Determine the (X, Y) coordinate at the center of the cell enclosing the given text.  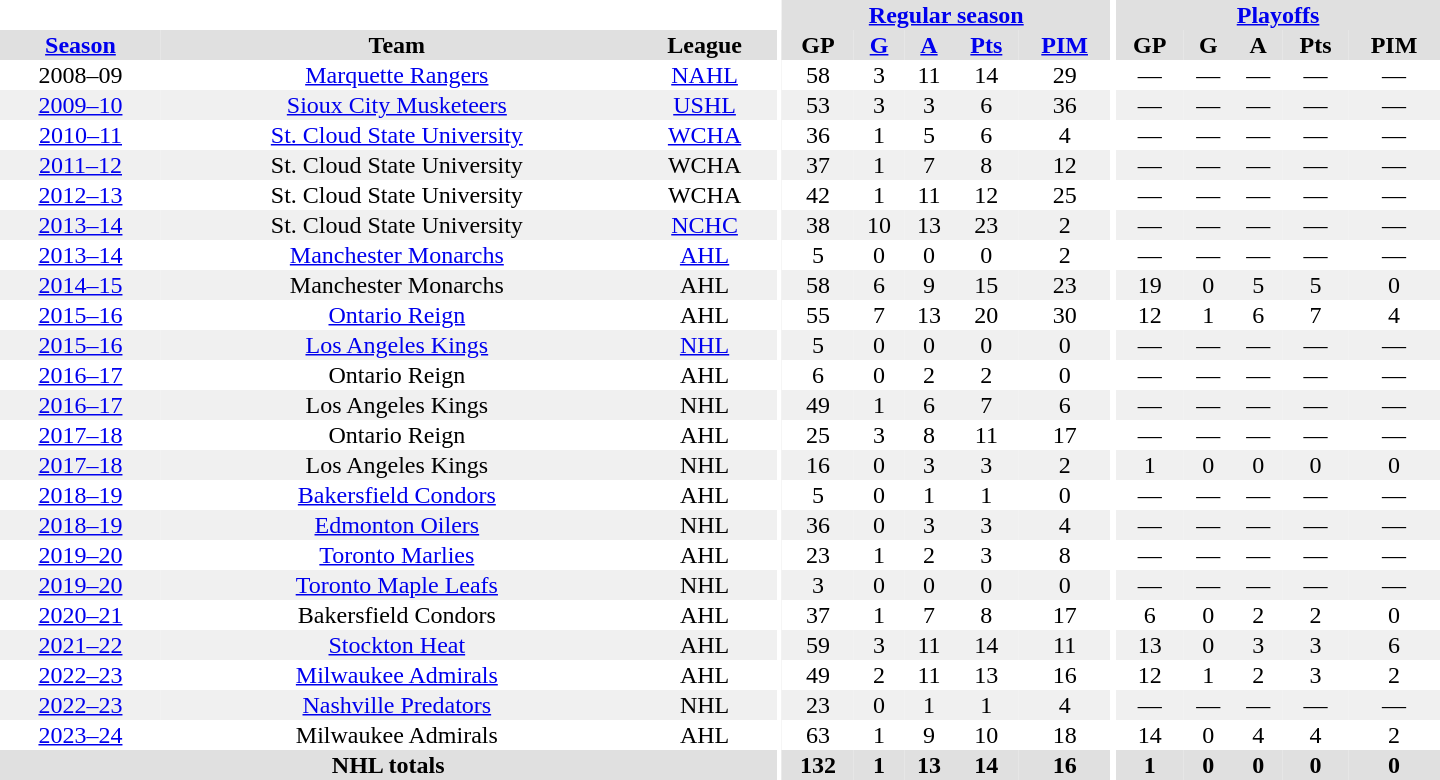
League (705, 45)
132 (818, 765)
53 (818, 105)
19 (1150, 285)
Marquette Rangers (397, 75)
Team (397, 45)
NHL totals (388, 765)
USHL (705, 105)
Toronto Maple Leafs (397, 585)
18 (1065, 735)
2011–12 (80, 165)
2020–21 (80, 615)
2021–22 (80, 645)
Playoffs (1278, 15)
2023–24 (80, 735)
NAHL (705, 75)
38 (818, 225)
2010–11 (80, 135)
Season (80, 45)
29 (1065, 75)
15 (986, 285)
Edmonton Oilers (397, 525)
2009–10 (80, 105)
42 (818, 195)
Sioux City Musketeers (397, 105)
NCHC (705, 225)
2014–15 (80, 285)
63 (818, 735)
Nashville Predators (397, 705)
59 (818, 645)
30 (1065, 315)
2012–13 (80, 195)
2008–09 (80, 75)
55 (818, 315)
20 (986, 315)
Regular season (946, 15)
Stockton Heat (397, 645)
Toronto Marlies (397, 555)
